Return the (X, Y) coordinate for the center point of the cell that contains the specified text.  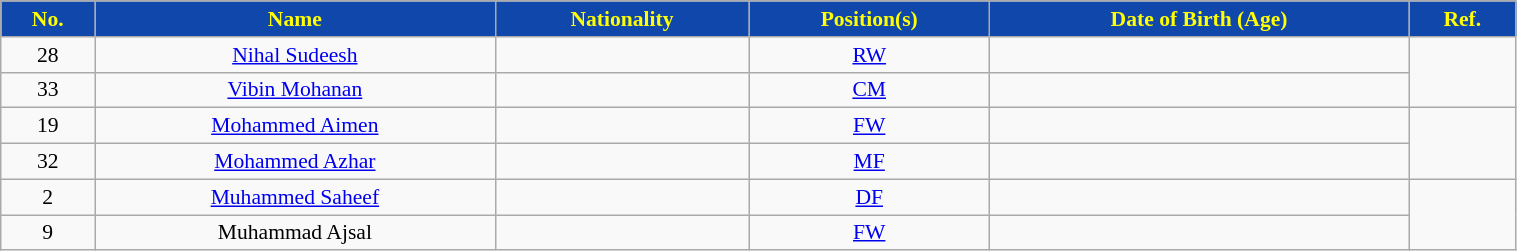
Vibin Mohanan (295, 90)
9 (48, 233)
No. (48, 19)
Nihal Sudeesh (295, 55)
Muhammad Ajsal (295, 233)
Mohammed Azhar (295, 162)
19 (48, 126)
Muhammed Saheef (295, 197)
Mohammed Aimen (295, 126)
CM (869, 90)
33 (48, 90)
28 (48, 55)
2 (48, 197)
Ref. (1462, 19)
32 (48, 162)
Nationality (622, 19)
Position(s) (869, 19)
Name (295, 19)
RW (869, 55)
MF (869, 162)
DF (869, 197)
Date of Birth (Age) (1198, 19)
